From the cell containing the given text, extract its center point as (x, y) coordinate. 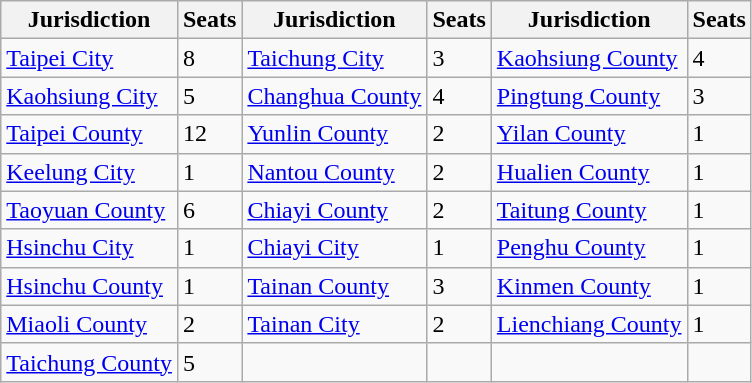
Tainan County (334, 286)
Chiayi City (334, 248)
Nantou County (334, 172)
Penghu County (589, 248)
Keelung City (90, 172)
Yilan County (589, 134)
Pingtung County (589, 96)
Taoyuan County (90, 210)
Miaoli County (90, 324)
8 (209, 58)
Taipei County (90, 134)
Kaohsiung City (90, 96)
Lienchiang County (589, 324)
Yunlin County (334, 134)
6 (209, 210)
Kinmen County (589, 286)
Taipei City (90, 58)
Hsinchu City (90, 248)
Taichung City (334, 58)
Taitung County (589, 210)
Taichung County (90, 362)
Tainan City (334, 324)
Hsinchu County (90, 286)
Hualien County (589, 172)
Kaohsiung County (589, 58)
Chiayi County (334, 210)
12 (209, 134)
Changhua County (334, 96)
